From the cell containing the given text, extract its center point as (X, Y) coordinate. 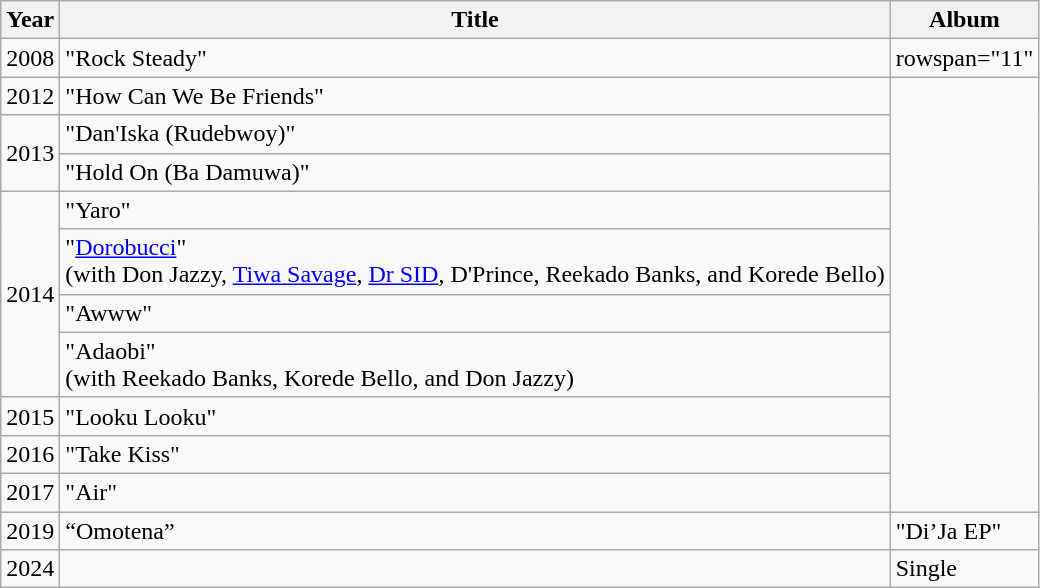
"Awww" (475, 313)
2013 (30, 153)
2019 (30, 531)
2012 (30, 96)
2024 (30, 569)
"Yaro" (475, 210)
Title (475, 20)
Single (964, 569)
rowspan="11" (964, 58)
"Hold On (Ba Damuwa)" (475, 172)
"How Can We Be Friends" (475, 96)
"Dan'Iska (Rudebwoy)" (475, 134)
"Di’Ja EP" (964, 531)
“Omotena” (475, 531)
"Rock Steady" (475, 58)
2017 (30, 492)
2016 (30, 454)
2014 (30, 294)
"Dorobucci"(with Don Jazzy, Tiwa Savage, Dr SID, D'Prince, Reekado Banks, and Korede Bello) (475, 262)
Year (30, 20)
Album (964, 20)
"Take Kiss" (475, 454)
"Looku Looku" (475, 416)
"Air" (475, 492)
2015 (30, 416)
2008 (30, 58)
"Adaobi"(with Reekado Banks, Korede Bello, and Don Jazzy) (475, 364)
